Return [X, Y] of the center of cell containing provided text 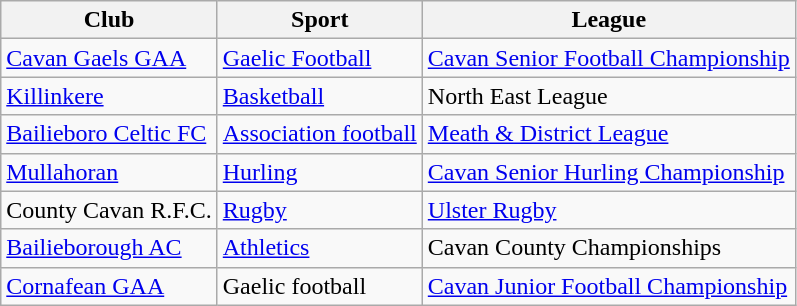
Cavan Gaels GAA [109, 58]
Cornafean GAA [109, 286]
Association football [320, 134]
Bailieborough AC [109, 248]
Athletics [320, 248]
League [608, 20]
North East League [608, 96]
Mullahoran [109, 172]
Cavan County Championships [608, 248]
Sport [320, 20]
Cavan Senior Football Championship [608, 58]
Cavan Junior Football Championship [608, 286]
Rugby [320, 210]
County Cavan R.F.C. [109, 210]
Basketball [320, 96]
Gaelic football [320, 286]
Ulster Rugby [608, 210]
Bailieboro Celtic FC [109, 134]
Killinkere [109, 96]
Hurling [320, 172]
Cavan Senior Hurling Championship [608, 172]
Meath & District League [608, 134]
Club [109, 20]
Gaelic Football [320, 58]
